Return the (X, Y) coordinate for the center point of the cell that contains the specified text.  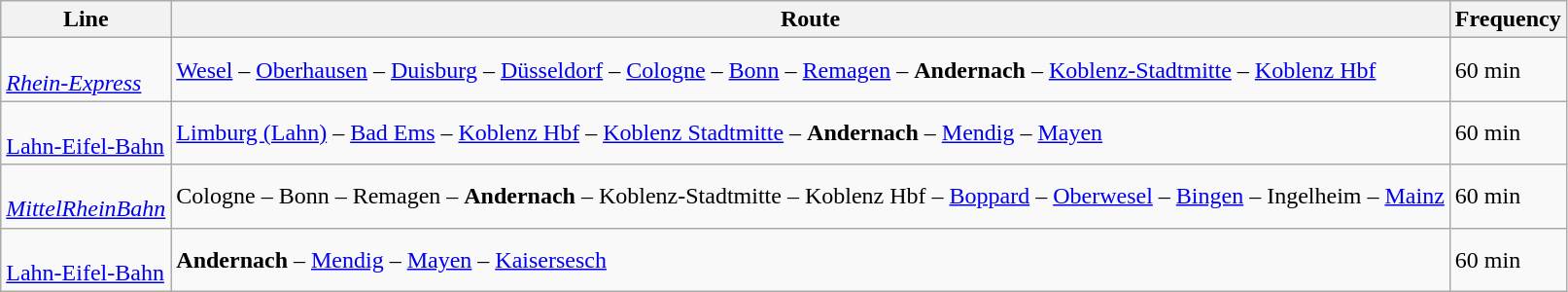
Line (86, 19)
Limburg (Lahn) – Bad Ems – Koblenz Hbf – Koblenz Stadtmitte – Andernach – Mendig – Mayen (811, 132)
Andernach – Mendig – Mayen – Kaisersesch (811, 259)
Cologne – Bonn – Remagen – Andernach – Koblenz-Stadtmitte – Koblenz Hbf – Boppard – Oberwesel – Bingen – Ingelheim – Mainz (811, 197)
Rhein-Express (86, 70)
Route (811, 19)
MittelRheinBahn (86, 197)
Wesel – Oberhausen – Duisburg – Düsseldorf – Cologne – Bonn – Remagen – Andernach – Koblenz-Stadtmitte – Koblenz Hbf (811, 70)
Frequency (1508, 19)
